Find where the given text appears and provide that cell's center as [x, y] coordinate. 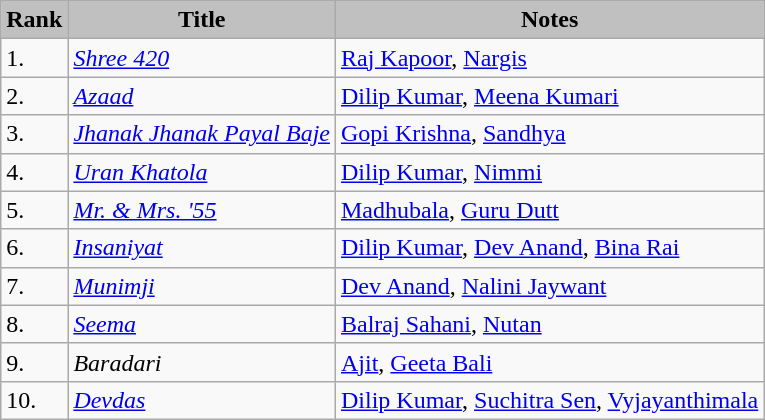
10. [34, 400]
4. [34, 172]
6. [34, 248]
Gopi Krishna, Sandhya [549, 134]
7. [34, 286]
Title [202, 20]
Dilip Kumar, Dev Anand, Bina Rai [549, 248]
Shree 420 [202, 58]
Munimji [202, 286]
Mr. & Mrs. '55 [202, 210]
Devdas [202, 400]
Insaniyat [202, 248]
Balraj Sahani, Nutan [549, 324]
Notes [549, 20]
Dilip Kumar, Nimmi [549, 172]
Dilip Kumar, Suchitra Sen, Vyjayanthimala [549, 400]
9. [34, 362]
Seema [202, 324]
2. [34, 96]
8. [34, 324]
Ajit, Geeta Bali [549, 362]
Raj Kapoor, Nargis [549, 58]
Madhubala, Guru Dutt [549, 210]
Baradari [202, 362]
Azaad [202, 96]
Uran Khatola [202, 172]
1. [34, 58]
Jhanak Jhanak Payal Baje [202, 134]
Dev Anand, Nalini Jaywant [549, 286]
Rank [34, 20]
3. [34, 134]
5. [34, 210]
Dilip Kumar, Meena Kumari [549, 96]
